Output the [x, y] coordinate of the center of the cell containing the given text.  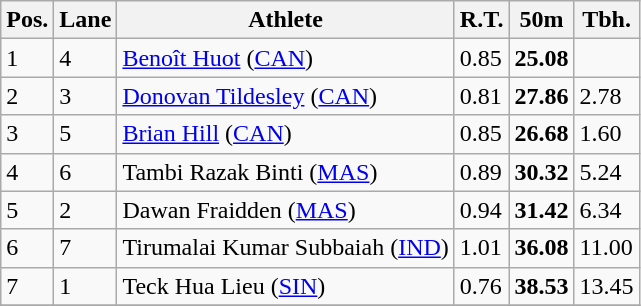
Dawan Fraidden (MAS) [286, 210]
36.08 [542, 248]
25.08 [542, 58]
0.81 [482, 96]
26.68 [542, 134]
Teck Hua Lieu (SIN) [286, 286]
1.60 [606, 134]
31.42 [542, 210]
6.34 [606, 210]
1.01 [482, 248]
2.78 [606, 96]
Brian Hill (CAN) [286, 134]
11.00 [606, 248]
Tbh. [606, 20]
Tambi Razak Binti (MAS) [286, 172]
Lane [86, 20]
38.53 [542, 286]
30.32 [542, 172]
Benoît Huot (CAN) [286, 58]
5.24 [606, 172]
R.T. [482, 20]
Pos. [28, 20]
27.86 [542, 96]
Athlete [286, 20]
50m [542, 20]
Tirumalai Kumar Subbaiah (IND) [286, 248]
13.45 [606, 286]
0.76 [482, 286]
0.94 [482, 210]
0.89 [482, 172]
Donovan Tildesley (CAN) [286, 96]
